Find where the given text appears and provide that cell's center as (x, y) coordinate. 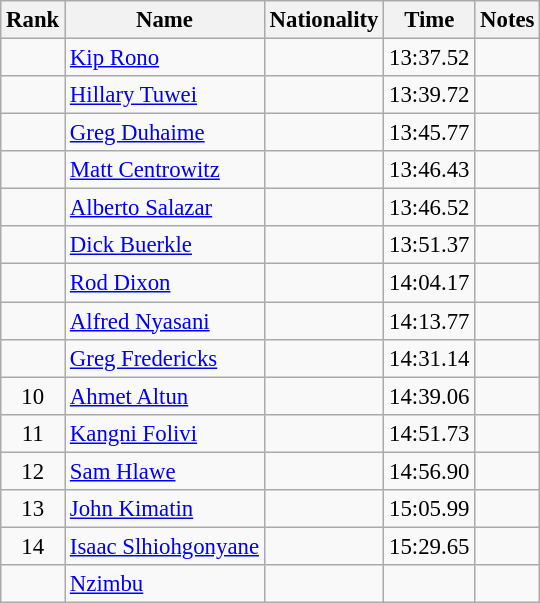
14:39.06 (430, 396)
Name (165, 20)
Time (430, 20)
Notes (508, 20)
13:46.43 (430, 170)
13 (33, 509)
Isaac Slhiohgonyane (165, 546)
13:46.52 (430, 208)
Hillary Tuwei (165, 95)
14:51.73 (430, 433)
15:29.65 (430, 546)
Dick Buerkle (165, 245)
14:13.77 (430, 321)
13:51.37 (430, 245)
Nationality (324, 20)
Kangni Folivi (165, 433)
13:39.72 (430, 95)
14:31.14 (430, 358)
10 (33, 396)
14:56.90 (430, 471)
14 (33, 546)
Alfred Nyasani (165, 321)
Rank (33, 20)
15:05.99 (430, 509)
12 (33, 471)
John Kimatin (165, 509)
13:37.52 (430, 58)
14:04.17 (430, 283)
13:45.77 (430, 133)
Nzimbu (165, 584)
Kip Rono (165, 58)
Matt Centrowitz (165, 170)
Sam Hlawe (165, 471)
Greg Fredericks (165, 358)
Ahmet Altun (165, 396)
11 (33, 433)
Greg Duhaime (165, 133)
Rod Dixon (165, 283)
Alberto Salazar (165, 208)
